Find where the given text appears and provide that cell's center as [X, Y] coordinate. 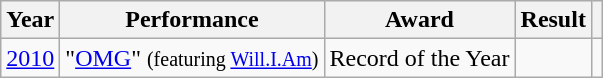
Result [553, 20]
"OMG" (featuring Will.I.Am) [192, 58]
Record of the Year [420, 58]
Award [420, 20]
Year [30, 20]
2010 [30, 58]
Performance [192, 20]
